Determine the (x, y) coordinate at the center of the cell enclosing the given text.  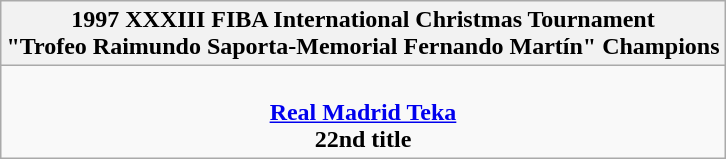
1997 XXXIII FIBA International Christmas Tournament"Trofeo Raimundo Saporta-Memorial Fernando Martín" Champions (363, 34)
Real Madrid Teka22nd title (363, 112)
